Return (X, Y) of the center of cell containing provided text 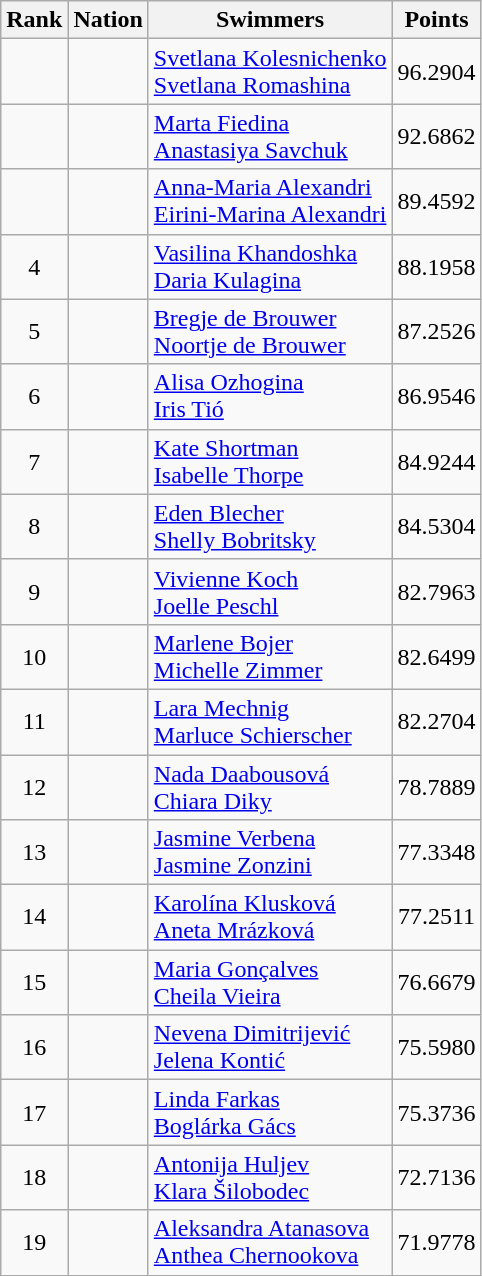
77.2511 (436, 918)
89.4592 (436, 202)
82.7963 (436, 592)
Jasmine VerbenaJasmine Zonzini (270, 852)
84.5304 (436, 526)
Aleksandra AtanasovaAnthea Chernookova (270, 1242)
Linda FarkasBoglárka Gács (270, 1112)
Lara MechnigMarluce Schierscher (270, 722)
Nevena DimitrijevićJelena Kontić (270, 1048)
Nation (108, 20)
13 (34, 852)
16 (34, 1048)
6 (34, 396)
12 (34, 786)
17 (34, 1112)
7 (34, 462)
Kate ShortmanIsabelle Thorpe (270, 462)
82.6499 (436, 656)
11 (34, 722)
96.2904 (436, 72)
84.9244 (436, 462)
8 (34, 526)
19 (34, 1242)
10 (34, 656)
Rank (34, 20)
82.2704 (436, 722)
Maria GonçalvesCheila Vieira (270, 982)
Vivienne KochJoelle Peschl (270, 592)
86.9546 (436, 396)
Bregje de BrouwerNoortje de Brouwer (270, 332)
Nada DaabousováChiara Diky (270, 786)
18 (34, 1178)
Antonija HuljevKlara Šilobodec (270, 1178)
Eden BlecherShelly Bobritsky (270, 526)
5 (34, 332)
71.9778 (436, 1242)
15 (34, 982)
Marta FiedinaAnastasiya Savchuk (270, 136)
92.6862 (436, 136)
75.3736 (436, 1112)
9 (34, 592)
76.6679 (436, 982)
Karolína KluskováAneta Mrázková (270, 918)
Svetlana KolesnichenkoSvetlana Romashina (270, 72)
Marlene BojerMichelle Zimmer (270, 656)
77.3348 (436, 852)
Swimmers (270, 20)
Alisa OzhoginaIris Tió (270, 396)
Points (436, 20)
14 (34, 918)
75.5980 (436, 1048)
4 (34, 266)
72.7136 (436, 1178)
78.7889 (436, 786)
Vasilina KhandoshkaDaria Kulagina (270, 266)
Anna-Maria AlexandriEirini-Marina Alexandri (270, 202)
88.1958 (436, 266)
87.2526 (436, 332)
